Capture the cell that displays the provided text and extract its [x, y] central coordinate. 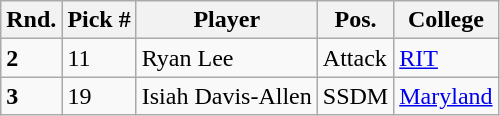
11 [99, 58]
Ryan Lee [226, 58]
SSDM [355, 96]
Rnd. [32, 20]
College [446, 20]
Player [226, 20]
Pick # [99, 20]
2 [32, 58]
Maryland [446, 96]
19 [99, 96]
Pos. [355, 20]
Attack [355, 58]
Isiah Davis-Allen [226, 96]
RIT [446, 58]
3 [32, 96]
